Detect which cell encompasses the target text, then output its (X, Y) center coordinate. 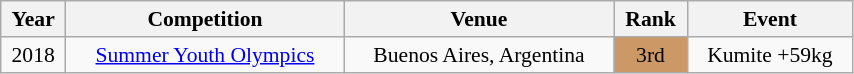
Event (770, 19)
2018 (34, 55)
3rd (651, 55)
Competition (206, 19)
Rank (651, 19)
Venue (478, 19)
Summer Youth Olympics (206, 55)
Buenos Aires, Argentina (478, 55)
Year (34, 19)
Kumite +59kg (770, 55)
